Search for the cell housing the specified text and yield its [x, y] center coordinate. 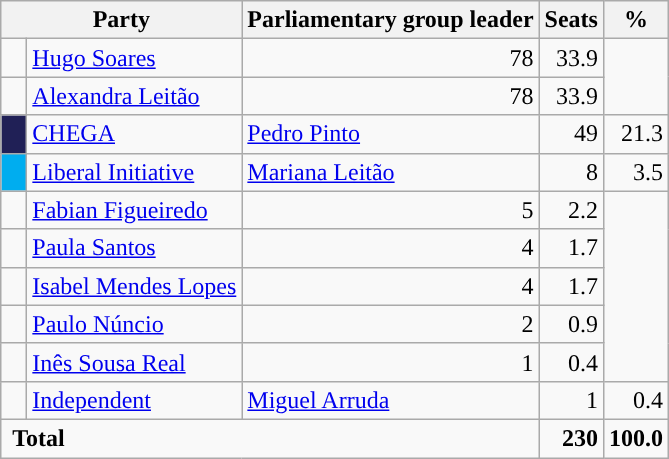
2 [390, 324]
Fabian Figueiredo [134, 210]
8 [571, 172]
Total [270, 438]
Pedro Pinto [390, 134]
Parliamentary group leader [390, 20]
Independent [134, 400]
2.2 [571, 210]
Hugo Soares [134, 58]
% [636, 20]
0.9 [571, 324]
Liberal Initiative [134, 172]
Party [122, 20]
Paula Santos [134, 248]
Mariana Leitão [390, 172]
21.3 [636, 134]
Miguel Arruda [390, 400]
3.5 [636, 172]
Isabel Mendes Lopes [134, 286]
Seats [571, 20]
49 [571, 134]
230 [571, 438]
Alexandra Leitão [134, 96]
CHEGA [134, 134]
100.0 [636, 438]
5 [390, 210]
Inês Sousa Real [134, 362]
Paulo Núncio [134, 324]
